Capture the cell that displays the provided text and extract its (X, Y) central coordinate. 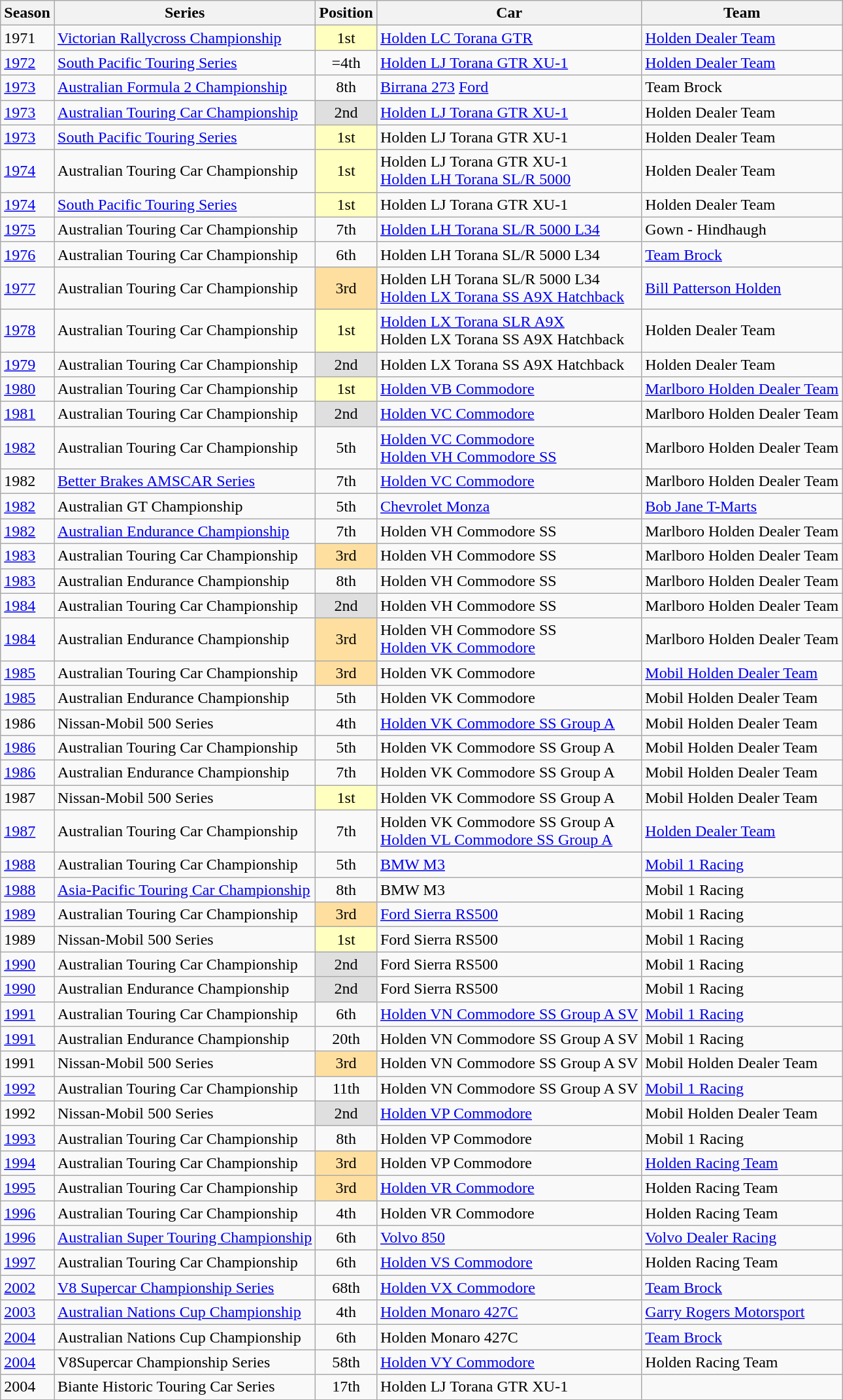
1979 (27, 364)
1981 (27, 414)
Holden LX Torana SLR A9XHolden LX Torana SS A9X Hatchback (508, 331)
Holden LC Torana GTR (508, 38)
V8 Supercar Championship Series (184, 1288)
2003 (27, 1312)
Holden LJ Torana GTR XU-1Holden LH Torana SL/R 5000 (508, 171)
1980 (27, 389)
Holden LX Torana SS A9X Hatchback (508, 364)
Garry Rogers Motorsport (742, 1312)
Australian Formula 2 Championship (184, 88)
1997 (27, 1263)
58th (346, 1362)
Australian GT Championship (184, 506)
Series (184, 13)
V8Supercar Championship Series (184, 1362)
17th (346, 1387)
Victorian Rallycross Championship (184, 38)
Holden VK Commodore SS Group AHolden VL Commodore SS Group A (508, 831)
Birrana 273 Ford (508, 88)
Better Brakes AMSCAR Series (184, 481)
Holden VH Commodore SS Holden VK Commodore (508, 639)
Asia-Pacific Touring Car Championship (184, 890)
Holden VY Commodore (508, 1362)
1977 (27, 287)
Position (346, 13)
1975 (27, 229)
Holden VC Commodore Holden VH Commodore SS (508, 448)
Bill Patterson Holden (742, 287)
11th (346, 1088)
1978 (27, 331)
Team (742, 13)
1995 (27, 1188)
Australian Super Touring Championship (184, 1238)
1994 (27, 1163)
=4th (346, 63)
Holden VB Commodore (508, 389)
Chevrolet Monza (508, 506)
2002 (27, 1288)
68th (346, 1288)
Gown - Hindhaugh (742, 229)
1971 (27, 38)
1976 (27, 254)
Season (27, 13)
Holden VX Commodore (508, 1288)
1993 (27, 1138)
1972 (27, 63)
Volvo Dealer Racing (742, 1238)
Holden LH Torana SL/R 5000 L34Holden LX Torana SS A9X Hatchback (508, 287)
Bob Jane T-Marts (742, 506)
Volvo 850 (508, 1238)
Car (508, 13)
Biante Historic Touring Car Series (184, 1387)
Holden VS Commodore (508, 1263)
20th (346, 1039)
